For the text-containing cell, return its midpoint in (X, Y) coordinate format. 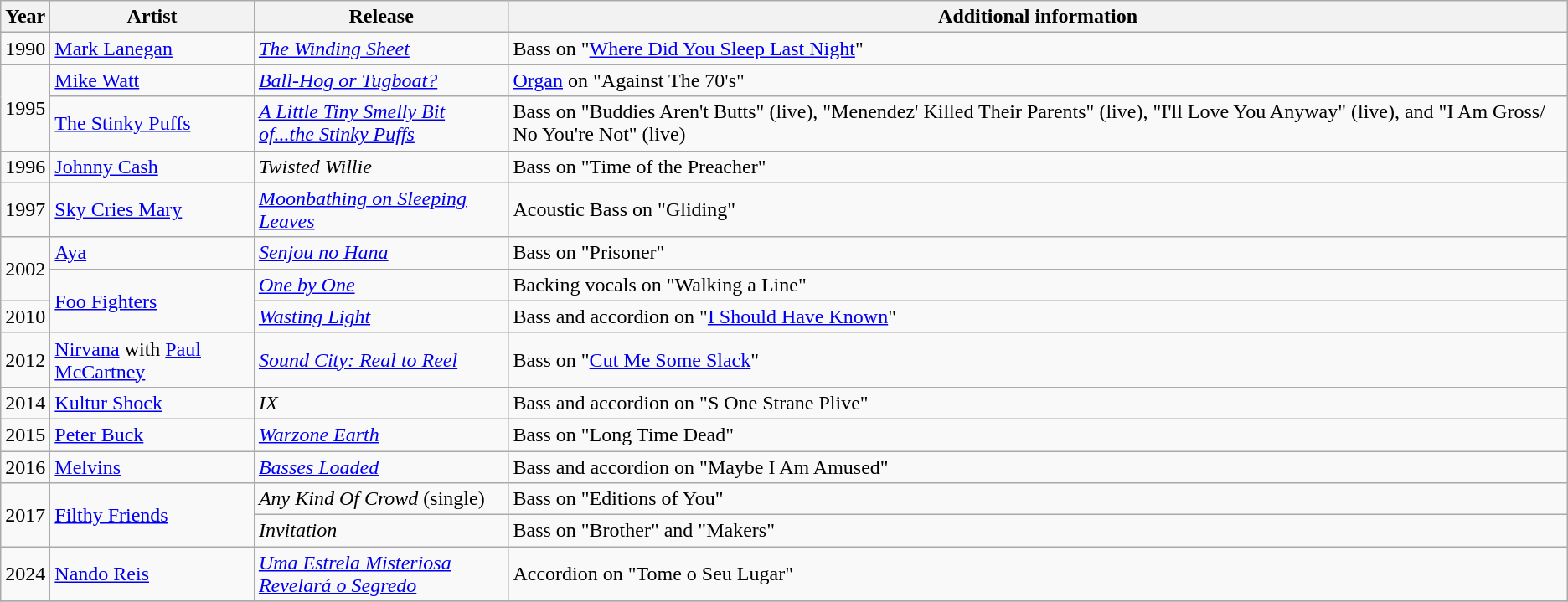
1996 (25, 167)
Bass on "Cut Me Some Slack" (1038, 360)
2016 (25, 466)
Basses Loaded (381, 466)
Bass on "Prisoner" (1038, 253)
Year (25, 17)
Acoustic Bass on "Gliding" (1038, 209)
Johnny Cash (152, 167)
Organ on "Against The 70's" (1038, 80)
The Stinky Puffs (152, 124)
Invitation (381, 531)
Release (381, 17)
Bass and accordion on "Maybe I Am Amused" (1038, 466)
Sky Cries Mary (152, 209)
Nirvana with Paul McCartney (152, 360)
2017 (25, 515)
Filthy Friends (152, 515)
Warzone Earth (381, 435)
Nando Reis (152, 574)
Additional information (1038, 17)
2014 (25, 403)
2012 (25, 360)
1995 (25, 107)
Moonbathing on Sleeping Leaves (381, 209)
Mark Lanegan (152, 49)
Bass on "Brother" and "Makers" (1038, 531)
Melvins (152, 466)
Foo Fighters (152, 301)
Any Kind Of Crowd (single) (381, 499)
Backing vocals on "Walking a Line" (1038, 285)
IX (381, 403)
2015 (25, 435)
Ball-Hog or Tugboat? (381, 80)
Uma Estrela Misteriosa Revelará o Segredo (381, 574)
The Winding Sheet (381, 49)
1997 (25, 209)
Aya (152, 253)
Mike Watt (152, 80)
Bass on "Where Did You Sleep Last Night" (1038, 49)
Bass on "Buddies Aren't Butts" (live), "Menendez' Killed Their Parents" (live), "I'll Love You Anyway" (live), and "I Am Gross/ No You're Not" (live) (1038, 124)
Accordion on "Tome o Seu Lugar" (1038, 574)
Bass on "Long Time Dead" (1038, 435)
Twisted Willie (381, 167)
2024 (25, 574)
A Little Tiny Smelly Bit of...the Stinky Puffs (381, 124)
One by One (381, 285)
Bass on "Editions of You" (1038, 499)
Wasting Light (381, 316)
Bass and accordion on "I Should Have Known" (1038, 316)
Bass and accordion on "S One Strane Plive" (1038, 403)
1990 (25, 49)
Sound City: Real to Reel (381, 360)
Senjou no Hana (381, 253)
2010 (25, 316)
Peter Buck (152, 435)
2002 (25, 269)
Bass on "Time of the Preacher" (1038, 167)
Artist (152, 17)
Kultur Shock (152, 403)
